Find where the given text appears and provide that cell's center as (x, y) coordinate. 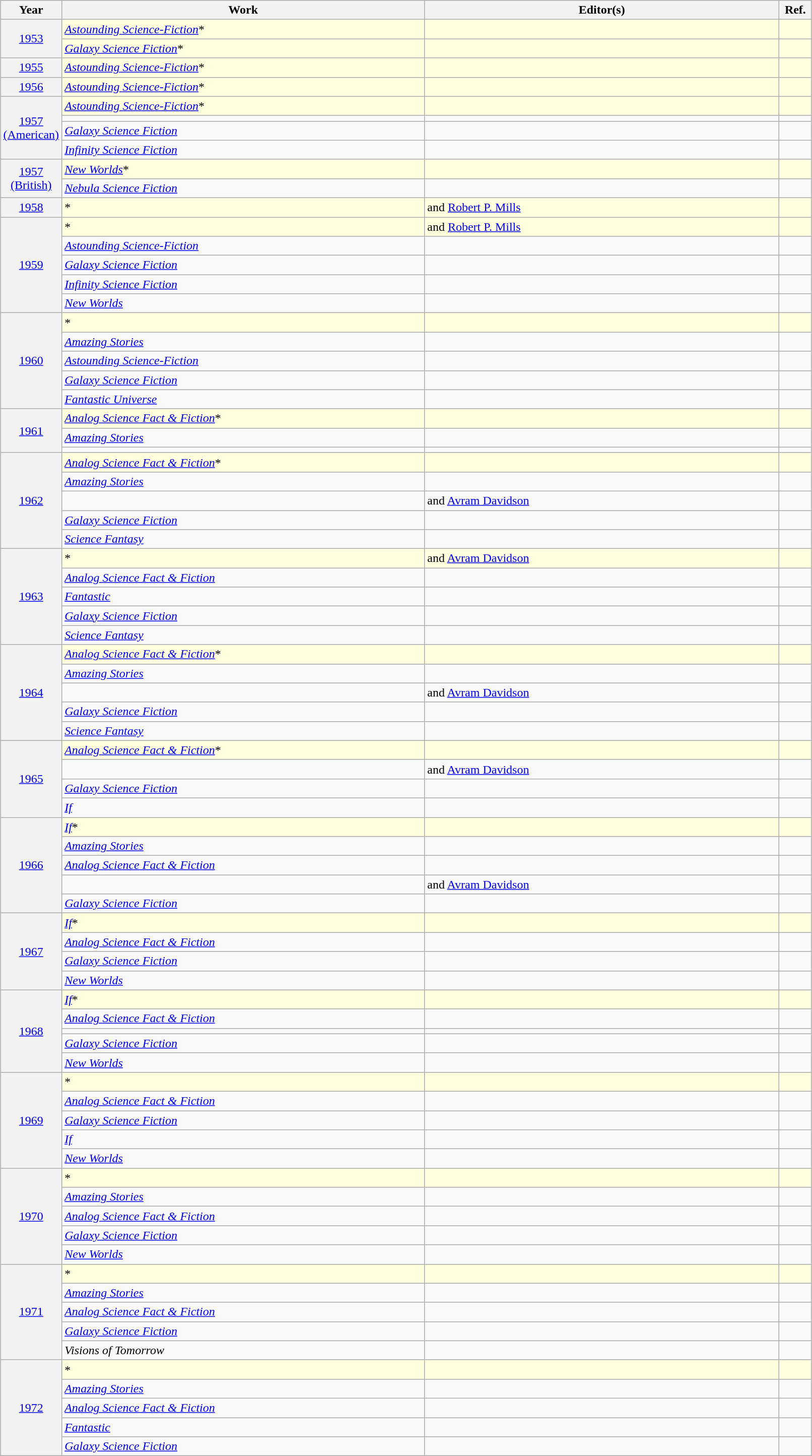
1963 (31, 597)
Editor(s) (602, 10)
1965 (31, 779)
1957(American) (31, 128)
1958 (31, 207)
1970 (31, 1216)
1961 (31, 430)
Nebula Science Fiction (243, 188)
Work (243, 10)
1964 (31, 692)
1953 (31, 39)
1967 (31, 952)
1959 (31, 265)
Year (31, 10)
Galaxy Science Fiction* (243, 48)
Visions of Tomorrow (243, 1350)
1962 (31, 500)
1968 (31, 1031)
Ref. (795, 10)
1969 (31, 1120)
1955 (31, 68)
1957(British) (31, 178)
Fantastic Universe (243, 399)
1956 (31, 87)
New Worlds* (243, 169)
1960 (31, 361)
1971 (31, 1312)
1966 (31, 865)
1972 (31, 1408)
